Determine the [X, Y] coordinate at the center of the cell enclosing the given text.  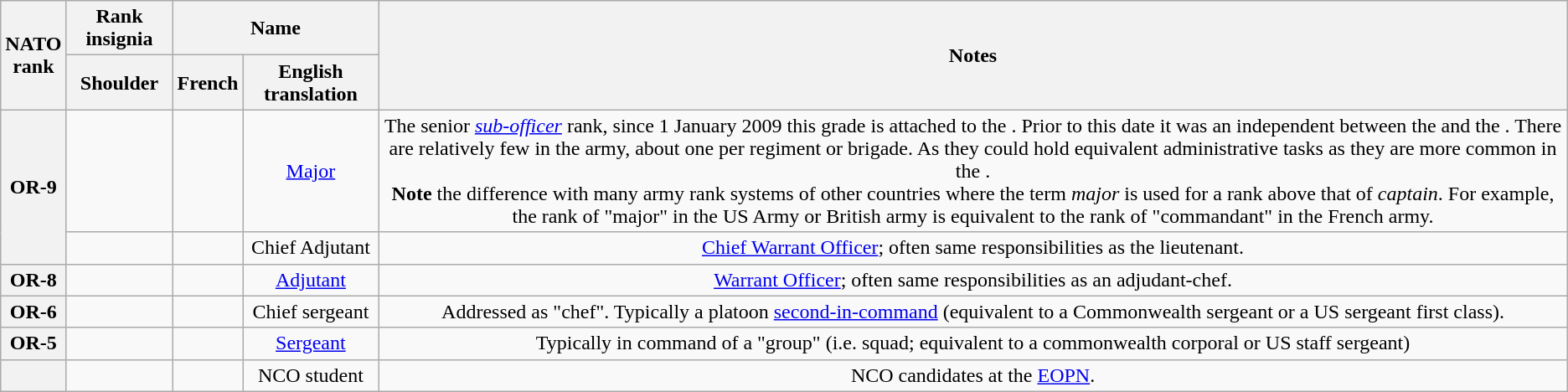
Sergeant [311, 343]
OR-9 [34, 187]
NCO student [311, 375]
Chief Warrant Officer; often same responsibilities as the lieutenant. [973, 248]
Typically in command of a "group" (i.e. squad; equivalent to a commonwealth corporal or US staff sergeant) [973, 343]
Rank insignia [119, 28]
Major [311, 171]
Notes [973, 55]
Adjutant [311, 280]
OR-6 [34, 312]
Name [276, 28]
NCO candidates at the EOPN. [973, 375]
Chief sergeant [311, 312]
OR-8 [34, 280]
English translation [311, 82]
Addressed as "chef". Typically a platoon second-in-command (equivalent to a Commonwealth sergeant or a US sergeant first class). [973, 312]
Shoulder [119, 82]
Chief Adjutant [311, 248]
French [208, 82]
NATOrank [34, 55]
Warrant Officer; often same responsibilities as an adjudant-chef. [973, 280]
OR-5 [34, 343]
